Detect which cell encompasses the target text, then output its (x, y) center coordinate. 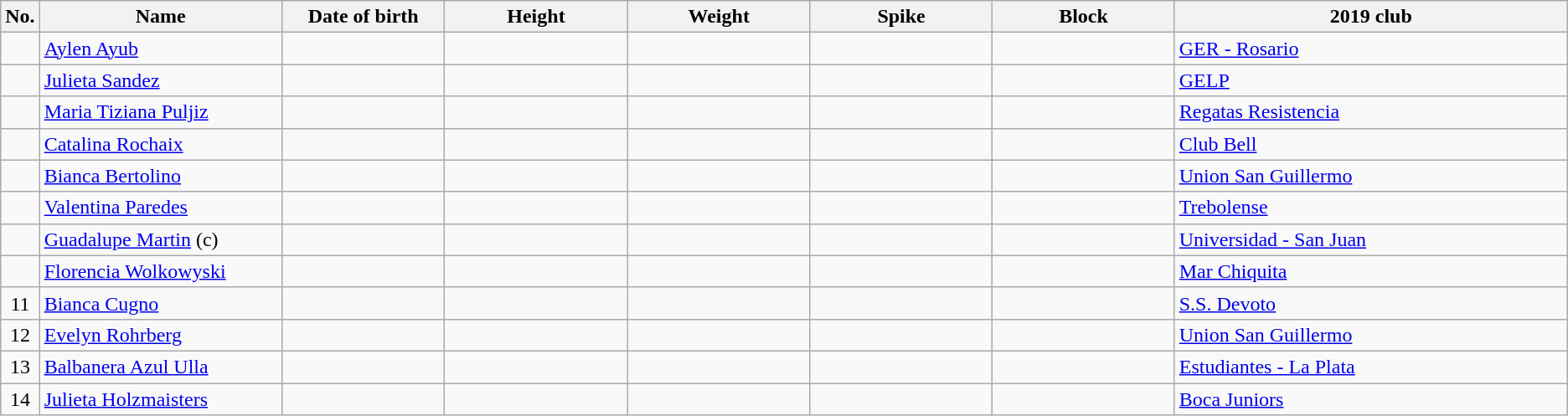
13 (20, 367)
Catalina Rochaix (161, 144)
14 (20, 399)
Bianca Cugno (161, 303)
No. (20, 17)
Valentina Paredes (161, 208)
11 (20, 303)
GER - Rosario (1370, 49)
Evelyn Rohrberg (161, 335)
Date of birth (364, 17)
Trebolense (1370, 208)
Spike (901, 17)
Florencia Wolkowyski (161, 271)
Mar Chiquita (1370, 271)
Weight (719, 17)
Aylen Ayub (161, 49)
Bianca Bertolino (161, 176)
Estudiantes - La Plata (1370, 367)
Block (1084, 17)
Julieta Sandez (161, 80)
12 (20, 335)
Boca Juniors (1370, 399)
Julieta Holzmaisters (161, 399)
2019 club (1370, 17)
GELP (1370, 80)
Maria Tiziana Puljiz (161, 112)
Regatas Resistencia (1370, 112)
Balbanera Azul Ulla (161, 367)
Club Bell (1370, 144)
Name (161, 17)
Guadalupe Martin (c) (161, 239)
S.S. Devoto (1370, 303)
Universidad - San Juan (1370, 239)
Height (536, 17)
